Identify which cell holds the provided text, then report its (x, y) central coordinate. 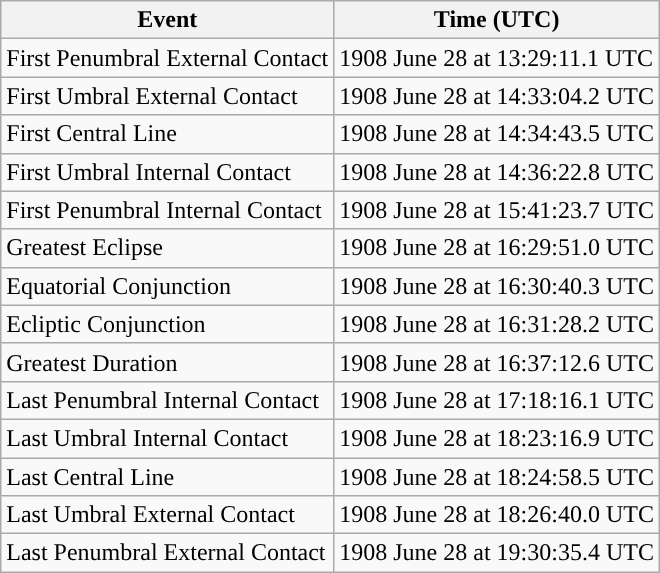
1908 June 28 at 14:36:22.8 UTC (497, 172)
First Penumbral External Contact (168, 58)
First Umbral External Contact (168, 96)
1908 June 28 at 18:26:40.0 UTC (497, 515)
1908 June 28 at 17:18:16.1 UTC (497, 400)
1908 June 28 at 18:24:58.5 UTC (497, 477)
Equatorial Conjunction (168, 286)
1908 June 28 at 16:37:12.6 UTC (497, 362)
1908 June 28 at 19:30:35.4 UTC (497, 553)
Last Umbral Internal Contact (168, 438)
1908 June 28 at 14:34:43.5 UTC (497, 134)
Event (168, 20)
1908 June 28 at 16:29:51.0 UTC (497, 248)
First Penumbral Internal Contact (168, 210)
Last Central Line (168, 477)
1908 June 28 at 16:30:40.3 UTC (497, 286)
1908 June 28 at 18:23:16.9 UTC (497, 438)
Ecliptic Conjunction (168, 324)
Last Penumbral External Contact (168, 553)
1908 June 28 at 16:31:28.2 UTC (497, 324)
First Umbral Internal Contact (168, 172)
1908 June 28 at 15:41:23.7 UTC (497, 210)
First Central Line (168, 134)
Greatest Eclipse (168, 248)
Last Penumbral Internal Contact (168, 400)
1908 June 28 at 14:33:04.2 UTC (497, 96)
Last Umbral External Contact (168, 515)
Time (UTC) (497, 20)
Greatest Duration (168, 362)
1908 June 28 at 13:29:11.1 UTC (497, 58)
